Return the (X, Y) coordinate for the center point of the cell that contains the specified text.  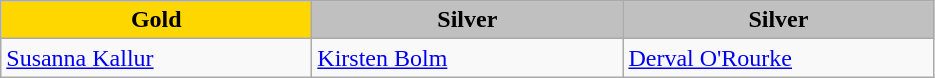
Derval O'Rourke (778, 58)
Susanna Kallur (156, 58)
Kirsten Bolm (468, 58)
Gold (156, 20)
